Determine the (x, y) coordinate at the center of the cell enclosing the given text.  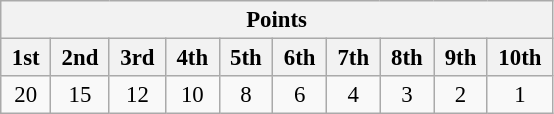
3 (407, 95)
12 (137, 95)
5th (246, 58)
20 (26, 95)
4th (192, 58)
15 (80, 95)
8th (407, 58)
10 (192, 95)
7th (353, 58)
6th (300, 58)
3rd (137, 58)
9th (461, 58)
Points (277, 20)
8 (246, 95)
4 (353, 95)
6 (300, 95)
2nd (80, 58)
10th (520, 58)
2 (461, 95)
1 (520, 95)
1st (26, 58)
